Return [x, y] of the center of cell containing provided text 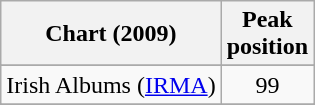
Chart (2009) [111, 34]
Peakposition [267, 34]
Irish Albums (IRMA) [111, 85]
99 [267, 85]
